Identify which cell holds the provided text, then report its (X, Y) central coordinate. 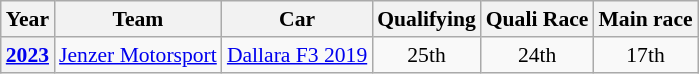
2023 (28, 55)
Dallara F3 2019 (297, 55)
25th (426, 55)
Car (297, 19)
17th (645, 55)
Year (28, 19)
24th (538, 55)
Quali Race (538, 19)
Jenzer Motorsport (138, 55)
Team (138, 19)
Main race (645, 19)
Qualifying (426, 19)
